Search for the cell housing the specified text and yield its [x, y] center coordinate. 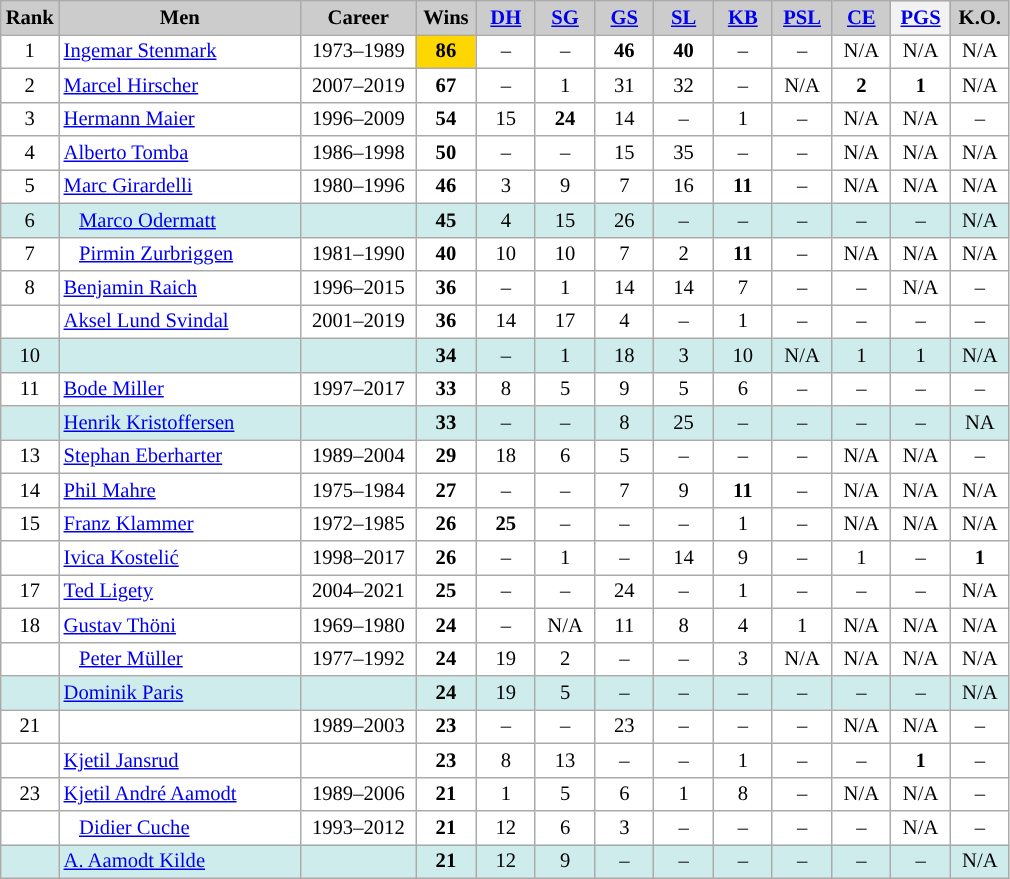
Dominik Paris [180, 693]
Franz Klammer [180, 524]
Wins [446, 17]
86 [446, 51]
31 [624, 85]
Didier Cuche [180, 827]
Aksel Lund Svindal [180, 321]
KB [742, 17]
1977–1992 [358, 659]
K.O. [980, 17]
SL [684, 17]
2004–2021 [358, 591]
1975–1984 [358, 490]
32 [684, 85]
1973–1989 [358, 51]
16 [684, 186]
Bode Miller [180, 389]
45 [446, 220]
1993–2012 [358, 827]
1989–2006 [358, 794]
Alberto Tomba [180, 153]
1969–1980 [358, 625]
2007–2019 [358, 85]
54 [446, 119]
1986–1998 [358, 153]
1997–2017 [358, 389]
Kjetil Jansrud [180, 760]
1989–2003 [358, 726]
Hermann Maier [180, 119]
Gustav Thöni [180, 625]
Benjamin Raich [180, 287]
1981–1990 [358, 254]
Ivica Kostelić [180, 557]
50 [446, 153]
1980–1996 [358, 186]
Pirmin Zurbriggen [180, 254]
Ted Ligety [180, 591]
29 [446, 456]
Rank [30, 17]
2001–2019 [358, 321]
Stephan Eberharter [180, 456]
PSL [802, 17]
1989–2004 [358, 456]
A. Aamodt Kilde [180, 861]
1996–2015 [358, 287]
34 [446, 355]
Marcel Hirscher [180, 85]
Peter Müller [180, 659]
35 [684, 153]
Ingemar Stenmark [180, 51]
Marc Girardelli [180, 186]
Kjetil André Aamodt [180, 794]
Career [358, 17]
GS [624, 17]
27 [446, 490]
67 [446, 85]
DH [506, 17]
Marco Odermatt [180, 220]
Henrik Kristoffersen [180, 423]
SG [564, 17]
1998–2017 [358, 557]
PGS [920, 17]
NA [980, 423]
1996–2009 [358, 119]
1972–1985 [358, 524]
Phil Mahre [180, 490]
Men [180, 17]
CE [862, 17]
